Extract the [X, Y] coordinate from the center of the cell holding the provided text.  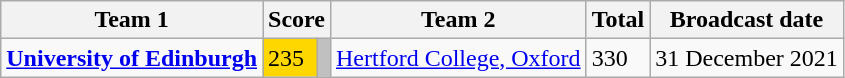
330 [618, 58]
University of Edinburgh [132, 58]
235 [290, 58]
Team 1 [132, 20]
Broadcast date [747, 20]
31 December 2021 [747, 58]
Total [618, 20]
Score [297, 20]
Hertford College, Oxford [458, 58]
Team 2 [458, 20]
